Detect which cell encompasses the target text, then output its [x, y] center coordinate. 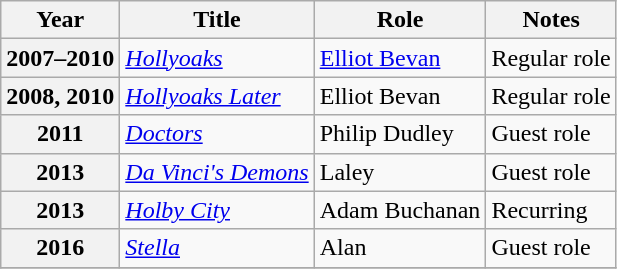
Role [400, 20]
Hollyoaks Later [217, 96]
Philip Dudley [400, 134]
Holby City [217, 210]
Year [60, 20]
Doctors [217, 134]
Laley [400, 172]
Alan [400, 248]
2007–2010 [60, 58]
Stella [217, 248]
Notes [551, 20]
2016 [60, 248]
2008, 2010 [60, 96]
Hollyoaks [217, 58]
Da Vinci's Demons [217, 172]
Title [217, 20]
2011 [60, 134]
Adam Buchanan [400, 210]
Recurring [551, 210]
